Extract the (x, y) coordinate from the center of the cell holding the provided text.  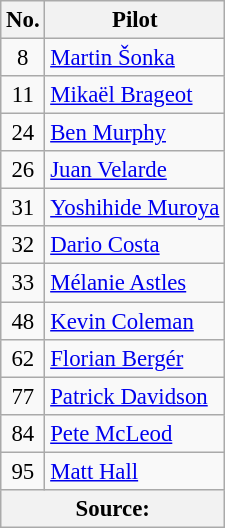
24 (23, 133)
Yoshihide Muroya (135, 208)
Mélanie Astles (135, 283)
Kevin Coleman (135, 321)
11 (23, 95)
95 (23, 471)
Matt Hall (135, 471)
Martin Šonka (135, 58)
Patrick Davidson (135, 396)
26 (23, 170)
Dario Costa (135, 245)
31 (23, 208)
8 (23, 58)
Mikaël Brageot (135, 95)
Florian Bergér (135, 358)
33 (23, 283)
No. (23, 20)
Ben Murphy (135, 133)
84 (23, 433)
Juan Velarde (135, 170)
32 (23, 245)
62 (23, 358)
Pete McLeod (135, 433)
Source: (113, 509)
Pilot (135, 20)
48 (23, 321)
77 (23, 396)
